From the cell containing the given text, extract its center point as [x, y] coordinate. 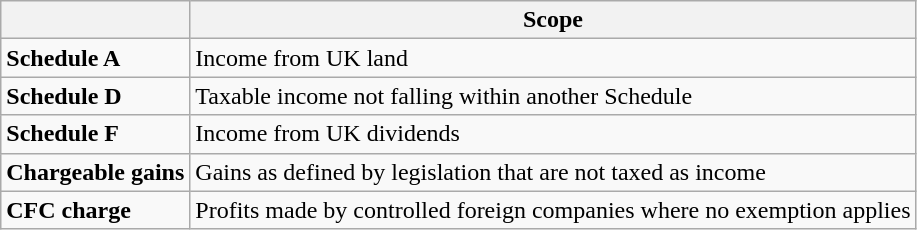
Chargeable gains [96, 172]
Income from UK dividends [553, 134]
Scope [553, 20]
Income from UK land [553, 58]
Schedule F [96, 134]
CFC charge [96, 210]
Taxable income not falling within another Schedule [553, 96]
Gains as defined by legislation that are not taxed as income [553, 172]
Schedule A [96, 58]
Profits made by controlled foreign companies where no exemption applies [553, 210]
Schedule D [96, 96]
